Capture the cell that displays the provided text and extract its [X, Y] central coordinate. 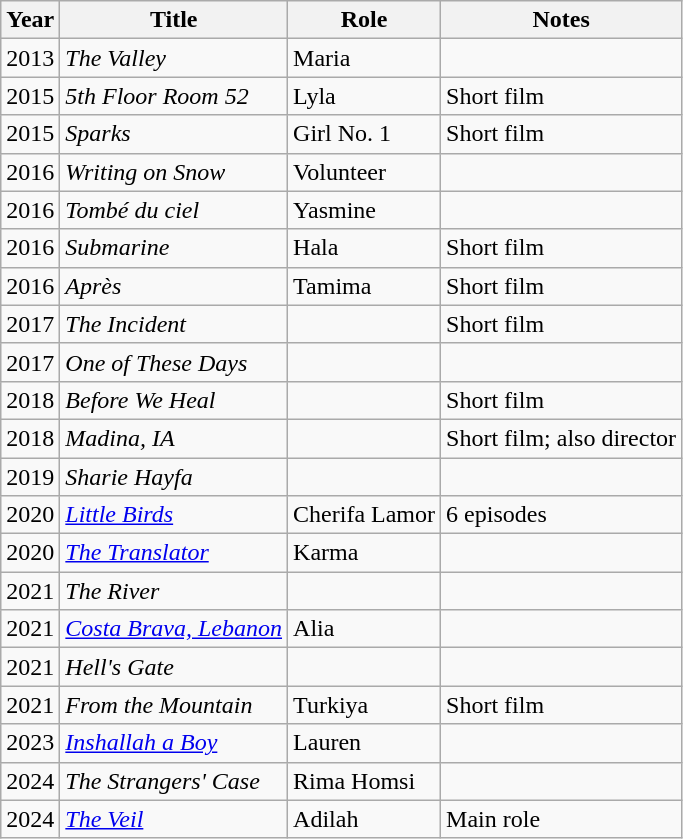
The Valley [174, 58]
The River [174, 591]
Little Birds [174, 515]
Title [174, 20]
Adilah [364, 819]
Rima Homsi [364, 781]
Sharie Hayfa [174, 477]
Submarine [174, 248]
2023 [30, 743]
6 episodes [562, 515]
Madina, IA [174, 438]
Hell's Gate [174, 667]
Inshallah a Boy [174, 743]
Volunteer [364, 172]
Notes [562, 20]
Before We Heal [174, 400]
5th Floor Room 52 [174, 96]
Hala [364, 248]
Sparks [174, 134]
Main role [562, 819]
Short film; also director [562, 438]
Karma [364, 553]
Tombé du ciel [174, 210]
The Incident [174, 324]
One of These Days [174, 362]
From the Mountain [174, 705]
Turkiya [364, 705]
The Veil [174, 819]
Alia [364, 629]
Après [174, 286]
2019 [30, 477]
Girl No. 1 [364, 134]
The Strangers' Case [174, 781]
The Translator [174, 553]
Yasmine [364, 210]
Writing on Snow [174, 172]
Year [30, 20]
Tamima [364, 286]
Lyla [364, 96]
Maria [364, 58]
Cherifa Lamor [364, 515]
2013 [30, 58]
Costa Brava, Lebanon [174, 629]
Lauren [364, 743]
Role [364, 20]
